Locate the cell with the specified text and output its (X, Y) center coordinate. 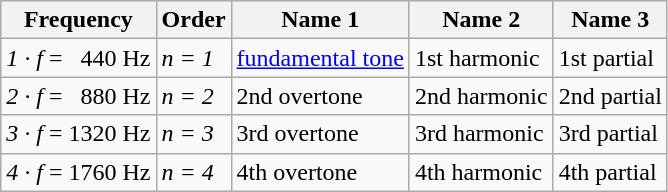
3rd overtone (320, 134)
2 · f = 880 Hz (78, 96)
n = 2 (194, 96)
Order (194, 20)
Name 3 (610, 20)
2nd overtone (320, 96)
1 · f = 440 Hz (78, 58)
3 · f = 1320 Hz (78, 134)
n = 4 (194, 172)
n = 3 (194, 134)
4th harmonic (481, 172)
fundamental tone (320, 58)
4 · f = 1760 Hz (78, 172)
4th partial (610, 172)
2nd partial (610, 96)
1st partial (610, 58)
3rd partial (610, 134)
2nd harmonic (481, 96)
Name 2 (481, 20)
Name 1 (320, 20)
Frequency (78, 20)
3rd harmonic (481, 134)
4th overtone (320, 172)
1st harmonic (481, 58)
n = 1 (194, 58)
